Identify which cell holds the provided text, then report its [x, y] central coordinate. 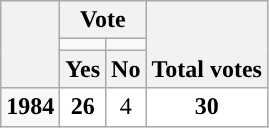
4 [126, 107]
Vote [103, 20]
26 [83, 107]
No [126, 69]
30 [207, 107]
Total votes [207, 44]
Yes [83, 69]
1984 [30, 107]
